For the text-containing cell, return its midpoint in (x, y) coordinate format. 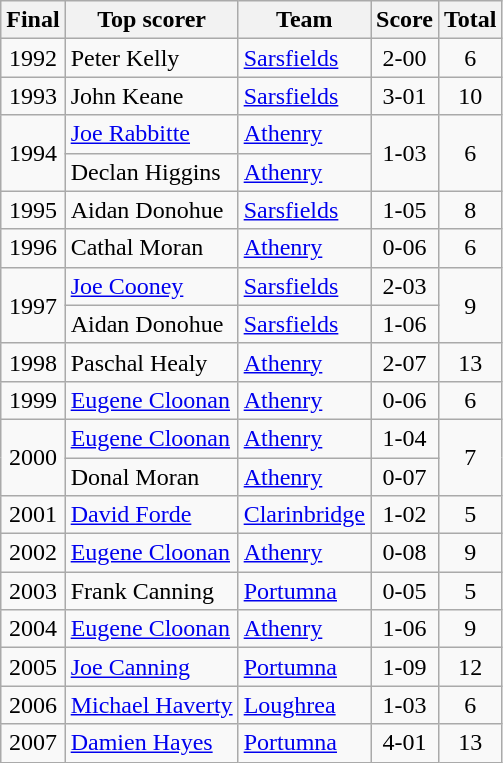
1999 (33, 400)
0-07 (405, 477)
David Forde (152, 515)
1995 (33, 210)
0-08 (405, 553)
1-05 (405, 210)
Frank Canning (152, 591)
Joe Rabbitte (152, 134)
Michael Haverty (152, 705)
Total (470, 20)
2-03 (405, 286)
2007 (33, 743)
1998 (33, 362)
7 (470, 457)
Loughrea (304, 705)
1-04 (405, 438)
2004 (33, 629)
Peter Kelly (152, 58)
Damien Hayes (152, 743)
12 (470, 667)
Final (33, 20)
10 (470, 96)
2001 (33, 515)
Declan Higgins (152, 172)
2002 (33, 553)
1-09 (405, 667)
2006 (33, 705)
2003 (33, 591)
Team (304, 20)
2-00 (405, 58)
Clarinbridge (304, 515)
Top scorer (152, 20)
John Keane (152, 96)
1996 (33, 248)
Score (405, 20)
1994 (33, 153)
2-07 (405, 362)
2000 (33, 457)
1997 (33, 305)
1992 (33, 58)
4-01 (405, 743)
Joe Cooney (152, 286)
3-01 (405, 96)
1993 (33, 96)
0-05 (405, 591)
8 (470, 210)
Joe Canning (152, 667)
Donal Moran (152, 477)
Cathal Moran (152, 248)
Paschal Healy (152, 362)
2005 (33, 667)
1-02 (405, 515)
